For the text-containing cell, return its midpoint in (X, Y) coordinate format. 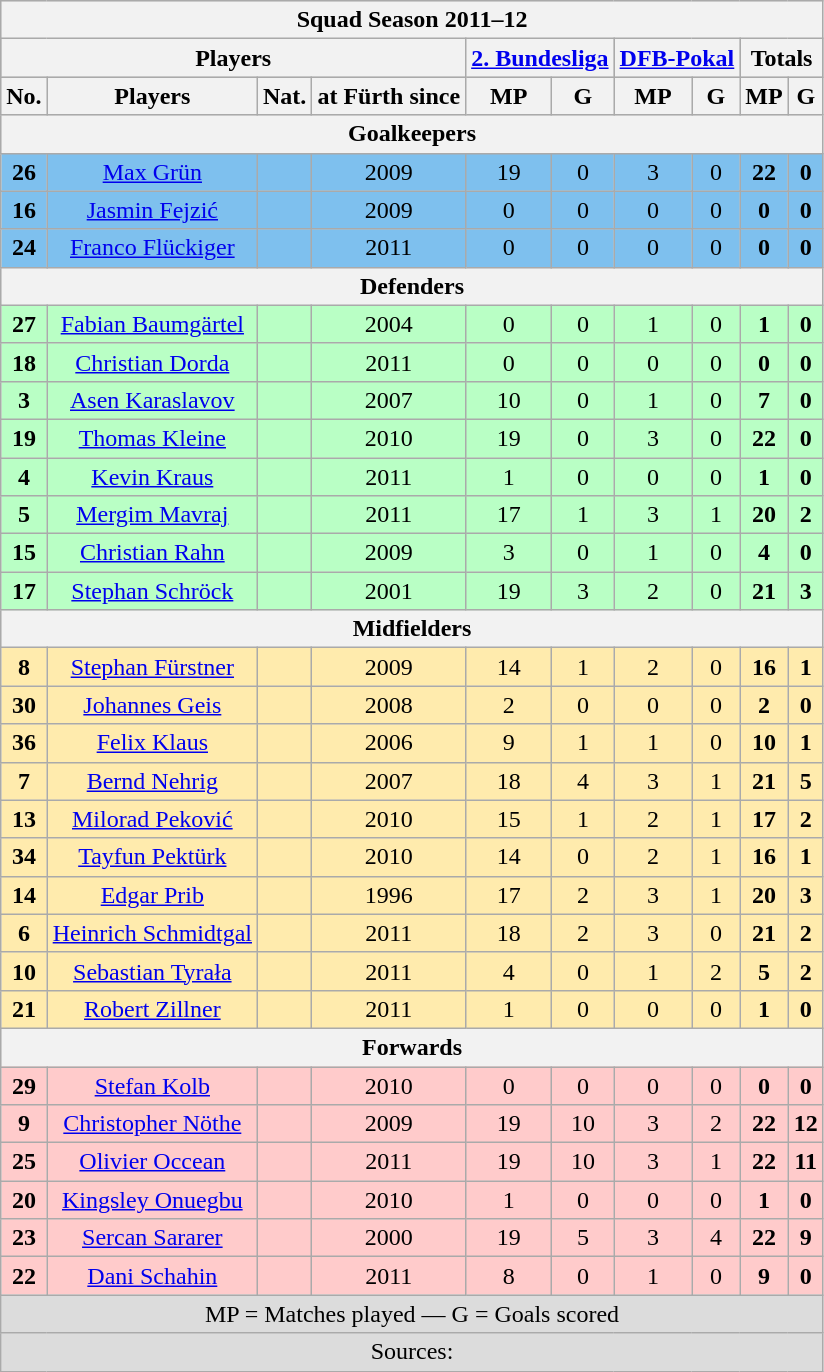
Thomas Kleine (152, 438)
13 (24, 819)
Mergim Mavraj (152, 515)
2004 (389, 324)
Johannes Geis (152, 705)
12 (806, 1124)
Kingsley Onuegbu (152, 1200)
Totals (782, 58)
Forwards (412, 1047)
Asen Karaslavov (152, 400)
25 (24, 1162)
Midfielders (412, 629)
Nat. (285, 96)
at Fürth since (389, 96)
Christian Dorda (152, 362)
2008 (389, 705)
Bernd Nehrig (152, 781)
30 (24, 705)
Christian Rahn (152, 553)
Dani Schahin (152, 1276)
2006 (389, 743)
11 (806, 1162)
Defenders (412, 286)
36 (24, 743)
Franco Flückiger (152, 248)
DFB-Pokal (677, 58)
Olivier Occean (152, 1162)
27 (24, 324)
Edgar Prib (152, 895)
Stefan Kolb (152, 1085)
2001 (389, 591)
2. Bundesliga (540, 58)
Fabian Baumgärtel (152, 324)
34 (24, 857)
Kevin Kraus (152, 477)
Goalkeepers (412, 134)
2000 (389, 1238)
1996 (389, 895)
Sercan Sararer (152, 1238)
Christopher Nöthe (152, 1124)
6 (24, 933)
Jasmin Fejzić (152, 210)
Sources: (412, 1352)
Tayfun Pektürk (152, 857)
Felix Klaus (152, 743)
Stephan Schröck (152, 591)
Heinrich Schmidtgal (152, 933)
24 (24, 248)
Milorad Peković (152, 819)
26 (24, 172)
23 (24, 1238)
Squad Season 2011–12 (412, 20)
Stephan Fürstner (152, 667)
Robert Zillner (152, 1009)
Max Grün (152, 172)
Sebastian Tyrała (152, 971)
No. (24, 96)
MP = Matches played — G = Goals scored (412, 1314)
29 (24, 1085)
